Detect which cell encompasses the target text, then output its (X, Y) center coordinate. 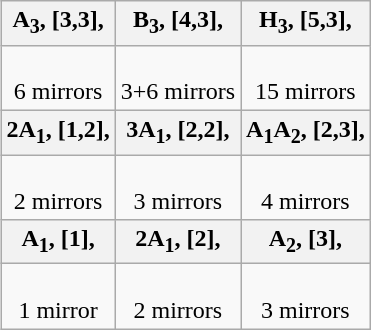
3A1, [2,2], (178, 132)
A1, [1], (58, 242)
A1A2, [2,3], (305, 132)
B3, [4,3], (178, 23)
3+6 mirrors (178, 78)
2A1, [1,2], (58, 132)
6 mirrors (58, 78)
2A1, [2], (178, 242)
H3, [5,3], (305, 23)
A3, [3,3], (58, 23)
1 mirror (58, 296)
15 mirrors (305, 78)
4 mirrors (305, 186)
A2, [3], (305, 242)
